Scan for the cell matching the given text and deliver its (x, y) coordinate at center. 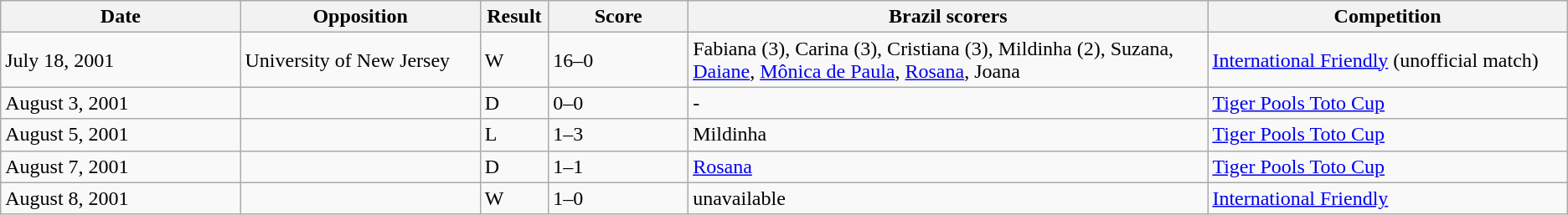
Opposition (360, 17)
1–0 (618, 198)
Rosana (948, 166)
0–0 (618, 103)
Date (121, 17)
Result (514, 17)
International Friendly (1387, 198)
August 8, 2001 (121, 198)
Competition (1387, 17)
1–1 (618, 166)
1–3 (618, 135)
July 18, 2001 (121, 60)
University of New Jersey (360, 60)
Mildinha (948, 135)
August 7, 2001 (121, 166)
August 5, 2001 (121, 135)
Fabiana (3), Carina (3), Cristiana (3), Mildinha (2), Suzana, Daiane, Mônica de Paula, Rosana, Joana (948, 60)
L (514, 135)
- (948, 103)
August 3, 2001 (121, 103)
16–0 (618, 60)
Score (618, 17)
unavailable (948, 198)
International Friendly (unofficial match) (1387, 60)
Brazil scorers (948, 17)
